Return the (x, y) coordinate for the center point of the cell that contains the specified text.  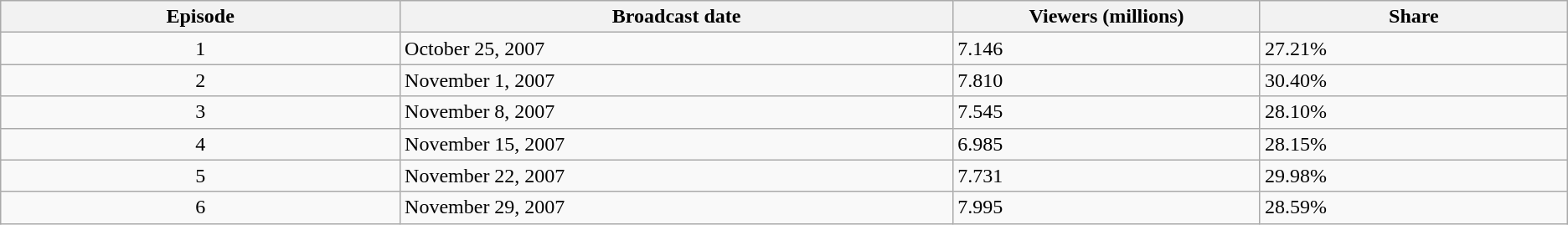
November 15, 2007 (677, 144)
6.985 (1107, 144)
7.810 (1107, 80)
Broadcast date (677, 17)
October 25, 2007 (677, 49)
Share (1414, 17)
30.40% (1414, 80)
November 8, 2007 (677, 112)
November 29, 2007 (677, 207)
29.98% (1414, 176)
7.545 (1107, 112)
5 (201, 176)
7.731 (1107, 176)
6 (201, 207)
Episode (201, 17)
4 (201, 144)
28.59% (1414, 207)
2 (201, 80)
7.146 (1107, 49)
27.21% (1414, 49)
3 (201, 112)
November 22, 2007 (677, 176)
1 (201, 49)
Viewers (millions) (1107, 17)
28.15% (1414, 144)
28.10% (1414, 112)
November 1, 2007 (677, 80)
7.995 (1107, 207)
